Return the (X, Y) coordinate for the center point of the cell that contains the specified text.  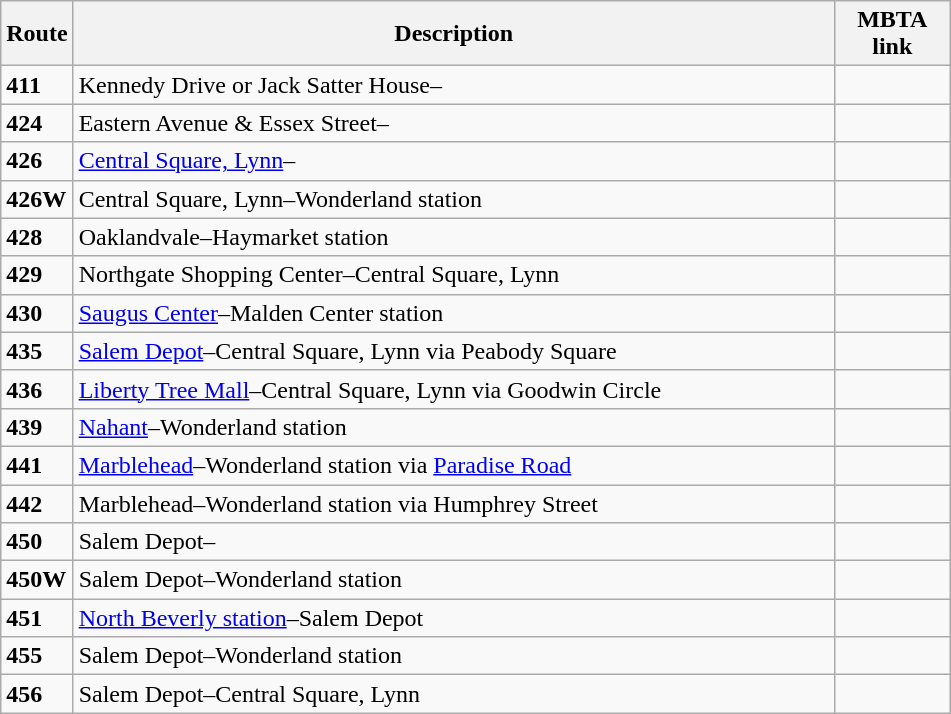
Description (454, 34)
Salem Depot–Central Square, Lynn (454, 694)
Northgate Shopping Center–Central Square, Lynn (454, 275)
428 (37, 237)
450 (37, 542)
429 (37, 275)
Salem Depot– (454, 542)
MBTA link (892, 34)
Central Square, Lynn– (454, 161)
455 (37, 656)
Marblehead–Wonderland station via Humphrey Street (454, 503)
426 (37, 161)
Route (37, 34)
Marblehead–Wonderland station via Paradise Road (454, 465)
424 (37, 123)
Central Square, Lynn–Wonderland station (454, 199)
Salem Depot–Central Square, Lynn via Peabody Square (454, 351)
411 (37, 85)
451 (37, 618)
Oaklandvale–Haymarket station (454, 237)
Kennedy Drive or Jack Satter House– (454, 85)
Nahant–Wonderland station (454, 427)
North Beverly station–Salem Depot (454, 618)
442 (37, 503)
435 (37, 351)
430 (37, 313)
439 (37, 427)
436 (37, 389)
Saugus Center–Malden Center station (454, 313)
456 (37, 694)
Eastern Avenue & Essex Street– (454, 123)
Liberty Tree Mall–Central Square, Lynn via Goodwin Circle (454, 389)
450W (37, 580)
426W (37, 199)
441 (37, 465)
